Determine the (X, Y) coordinate at the center of the cell enclosing the given text.  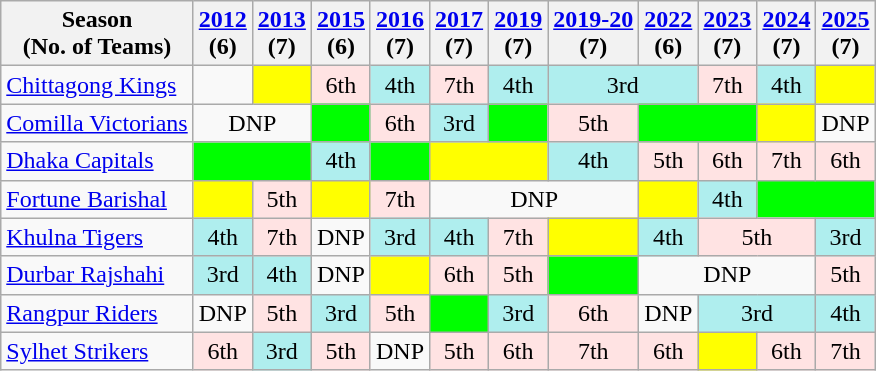
Dhaka Capitals (97, 161)
Durbar Rajshahi (97, 275)
2019-20(7) (594, 34)
Rangpur Riders (97, 313)
Sylhet Strikers (97, 351)
2012(6) (222, 34)
2017(7) (460, 34)
2022(6) (668, 34)
Comilla Victorians (97, 123)
Chittagong Kings (97, 85)
2013(7) (282, 34)
2015(6) (340, 34)
2023(7) (728, 34)
Khulna Tigers (97, 237)
2024(7) (786, 34)
2025(7) (846, 34)
Fortune Barishal (97, 199)
Season(No. of Teams) (97, 34)
2016(7) (400, 34)
2019(7) (518, 34)
